Detect which cell encompasses the target text, then output its [x, y] center coordinate. 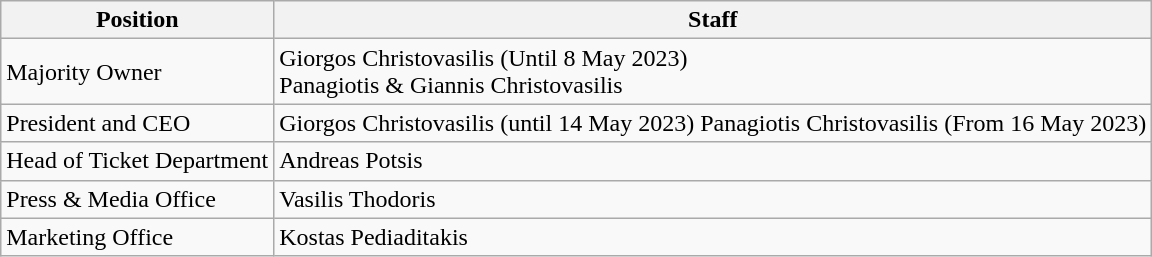
Press & Media Office [138, 199]
Giorgos Christovasilis (Until 8 May 2023)Panagiotis & Giannis Christovasilis [713, 72]
Giorgos Christovasilis (until 14 May 2023) Panagiotis Christovasilis (From 16 May 2023) [713, 123]
Head of Ticket Department [138, 161]
Kostas Pediaditakis [713, 237]
Majority Owner [138, 72]
Staff [713, 20]
President and CEO [138, 123]
Marketing Office [138, 237]
Position [138, 20]
Vasilis Thodoris [713, 199]
Andreas Potsis [713, 161]
